Pinpoint the cell where the given text exists, returning its [X, Y] midpoint coordinate. 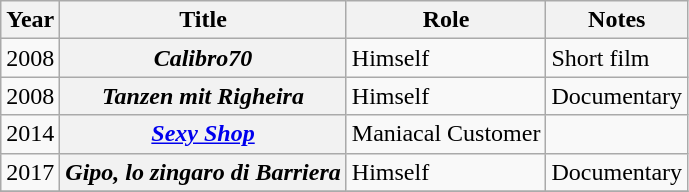
2017 [30, 172]
Calibro70 [203, 58]
Title [203, 20]
Sexy Shop [203, 134]
Tanzen mit Righeira [203, 96]
Maniacal Customer [446, 134]
Gipo, lo zingaro di Barriera [203, 172]
Short film [617, 58]
2014 [30, 134]
Role [446, 20]
Year [30, 20]
Notes [617, 20]
